Extract the [x, y] coordinate from the center of the cell holding the provided text.  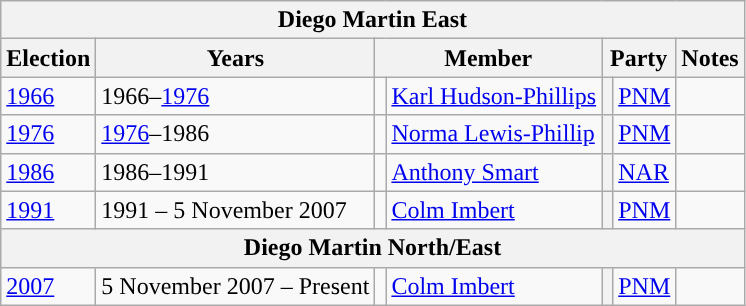
NAR [644, 172]
Member [488, 58]
1976 [48, 134]
1991 [48, 210]
Anthony Smart [494, 172]
1986–1991 [236, 172]
Karl Hudson-Phillips [494, 96]
1966 [48, 96]
Party [639, 58]
1986 [48, 172]
2007 [48, 286]
Election [48, 58]
1966–1976 [236, 96]
Diego Martin East [372, 20]
1991 – 5 November 2007 [236, 210]
Years [236, 58]
1976–1986 [236, 134]
Diego Martin North/East [372, 248]
5 November 2007 – Present [236, 286]
Norma Lewis-Phillip [494, 134]
Notes [710, 58]
